Return (X, Y) of the center of cell containing provided text 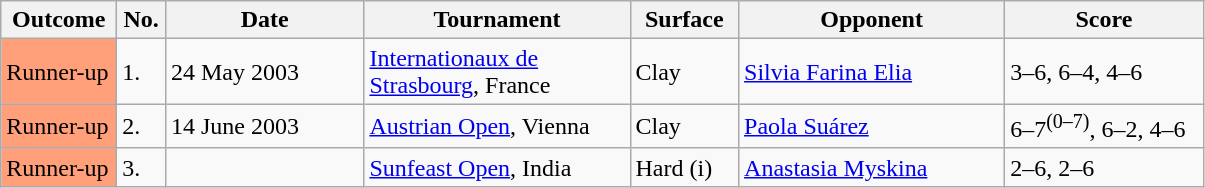
6–7(0–7), 6–2, 4–6 (1104, 126)
No. (142, 20)
2. (142, 126)
2–6, 2–6 (1104, 167)
Sunfeast Open, India (497, 167)
3–6, 6–4, 4–6 (1104, 72)
Date (264, 20)
Opponent (872, 20)
Austrian Open, Vienna (497, 126)
Tournament (497, 20)
Internationaux de Strasbourg, France (497, 72)
Score (1104, 20)
Surface (684, 20)
Outcome (59, 20)
Silvia Farina Elia (872, 72)
Anastasia Myskina (872, 167)
14 June 2003 (264, 126)
24 May 2003 (264, 72)
3. (142, 167)
Paola Suárez (872, 126)
Hard (i) (684, 167)
1. (142, 72)
